Pinpoint the cell where the given text exists, returning its [x, y] midpoint coordinate. 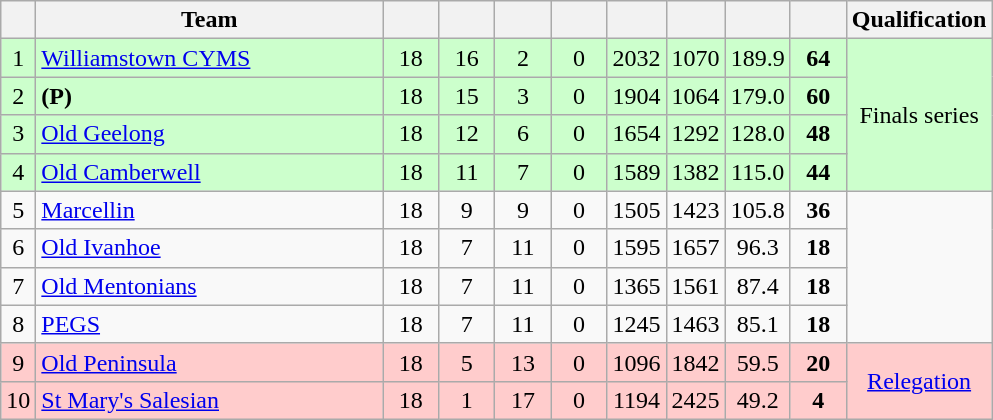
2032 [636, 58]
87.4 [758, 286]
Old Ivanhoe [210, 248]
1292 [696, 134]
1382 [696, 172]
Relegation [919, 381]
13 [523, 362]
15 [467, 96]
115.0 [758, 172]
8 [18, 324]
1654 [636, 134]
189.9 [758, 58]
96.3 [758, 248]
Qualification [919, 20]
16 [467, 58]
36 [818, 210]
Finals series [919, 115]
2425 [696, 400]
Williamstown CYMS [210, 58]
49.2 [758, 400]
1423 [696, 210]
1070 [696, 58]
1561 [696, 286]
179.0 [758, 96]
48 [818, 134]
1657 [696, 248]
17 [523, 400]
1064 [696, 96]
1365 [636, 286]
PEGS [210, 324]
1505 [636, 210]
128.0 [758, 134]
Old Mentonians [210, 286]
64 [818, 58]
(P) [210, 96]
Old Geelong [210, 134]
1595 [636, 248]
59.5 [758, 362]
1589 [636, 172]
Team [210, 20]
1904 [636, 96]
85.1 [758, 324]
Marcellin [210, 210]
44 [818, 172]
12 [467, 134]
1245 [636, 324]
20 [818, 362]
Old Peninsula [210, 362]
1194 [636, 400]
1463 [696, 324]
1842 [696, 362]
1096 [636, 362]
60 [818, 96]
Old Camberwell [210, 172]
St Mary's Salesian [210, 400]
105.8 [758, 210]
10 [18, 400]
